Extract the [x, y] coordinate from the center of the cell holding the provided text.  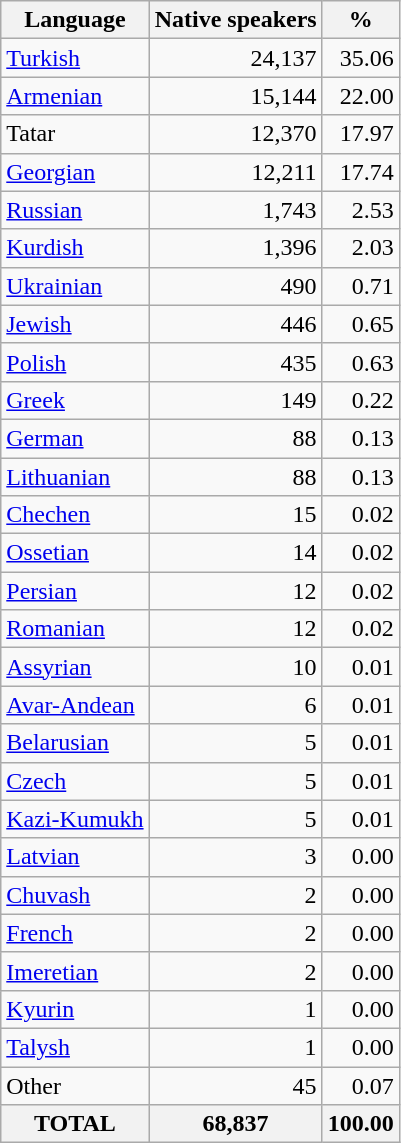
% [360, 20]
0.07 [360, 1085]
Language [75, 20]
0.63 [360, 362]
Russian [75, 210]
Romanian [75, 629]
Ossetian [75, 553]
TOTAL [75, 1124]
Ukrainian [75, 286]
22.00 [360, 96]
Lithuanian [75, 477]
Polish [75, 362]
Turkish [75, 58]
10 [236, 667]
Jewish [75, 324]
Chechen [75, 515]
Latvian [75, 857]
0.65 [360, 324]
15 [236, 515]
12,370 [236, 134]
Persian [75, 591]
435 [236, 362]
12,211 [236, 172]
1,396 [236, 248]
100.00 [360, 1124]
Kazi-Kumukh [75, 819]
Other [75, 1085]
3 [236, 857]
15,144 [236, 96]
490 [236, 286]
Chuvash [75, 895]
French [75, 933]
Armenian [75, 96]
446 [236, 324]
Greek [75, 400]
17.97 [360, 134]
24,137 [236, 58]
149 [236, 400]
35.06 [360, 58]
45 [236, 1085]
Belarusian [75, 743]
0.22 [360, 400]
Kyurin [75, 1009]
Tatar [75, 134]
Native speakers [236, 20]
Talysh [75, 1047]
German [75, 438]
14 [236, 553]
2.53 [360, 210]
Avar-Andean [75, 705]
0.71 [360, 286]
6 [236, 705]
17.74 [360, 172]
Georgian [75, 172]
Assyrian [75, 667]
1,743 [236, 210]
68,837 [236, 1124]
Czech [75, 781]
Kurdish [75, 248]
2.03 [360, 248]
Imeretian [75, 971]
